Pinpoint the cell where the given text exists, returning its [x, y] midpoint coordinate. 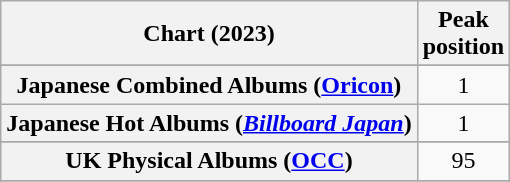
Peakposition [463, 34]
Japanese Combined Albums (Oricon) [209, 85]
Chart (2023) [209, 34]
95 [463, 161]
UK Physical Albums (OCC) [209, 161]
Japanese Hot Albums (Billboard Japan) [209, 123]
